Pinpoint the cell where the given text exists, returning its [x, y] midpoint coordinate. 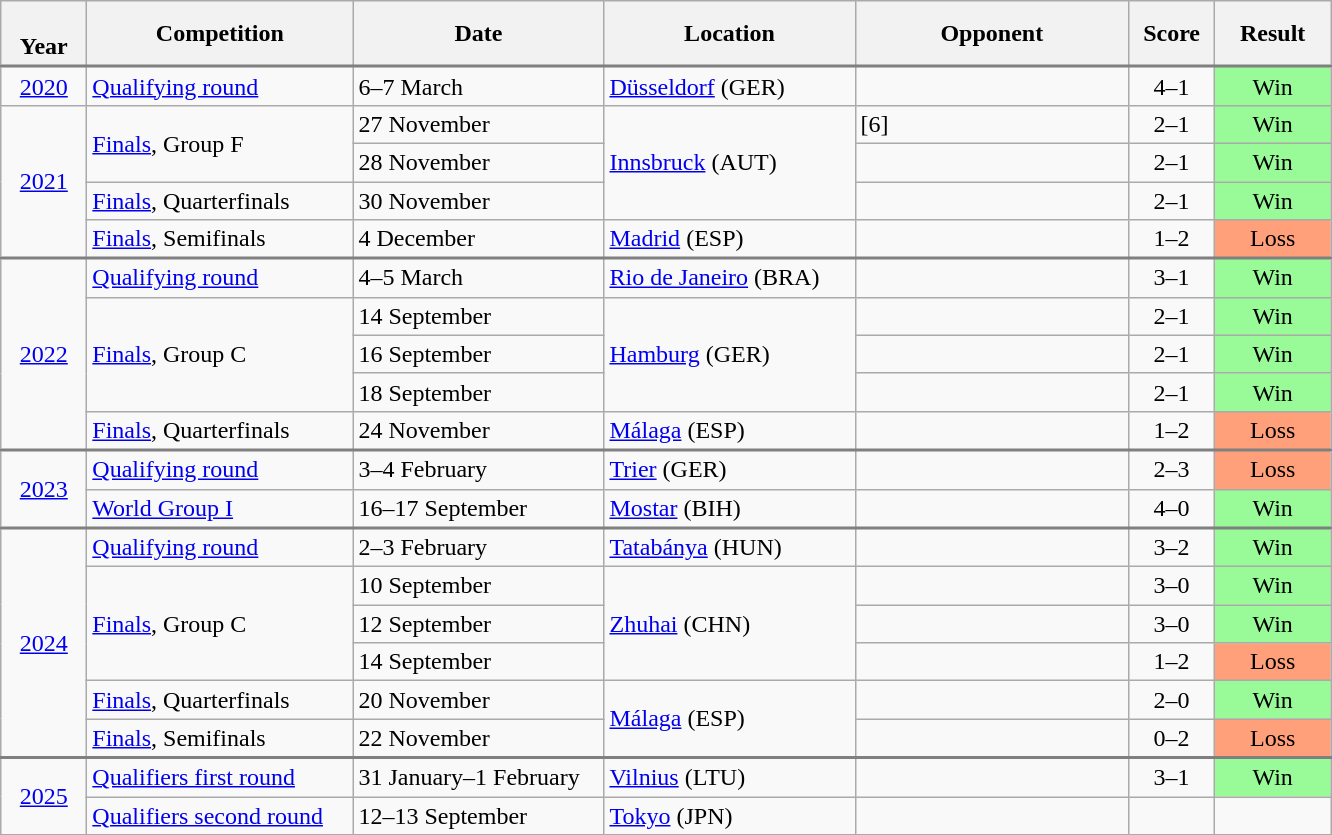
Rio de Janeiro (BRA) [730, 278]
2–3 [1172, 470]
2020 [44, 86]
12 September [478, 624]
Competition [220, 34]
0–2 [1172, 738]
30 November [478, 201]
20 November [478, 700]
16–17 September [478, 508]
6–7 March [478, 86]
10 September [478, 586]
22 November [478, 738]
Qualifiers second round [220, 815]
18 September [478, 392]
Trier (GER) [730, 470]
Qualifiers first round [220, 778]
2021 [44, 182]
4–1 [1172, 86]
2024 [44, 643]
Düsseldorf (GER) [730, 86]
Vilnius (LTU) [730, 778]
4–5 March [478, 278]
28 November [478, 162]
Finals, Group F [220, 143]
Tatabánya (HUN) [730, 548]
Location [730, 34]
[6] [992, 124]
Tokyo (JPN) [730, 815]
12–13 September [478, 815]
4 December [478, 240]
Opponent [992, 34]
2025 [44, 796]
27 November [478, 124]
3–2 [1172, 548]
2–0 [1172, 700]
4–0 [1172, 508]
Madrid (ESP) [730, 240]
Year [44, 34]
Date [478, 34]
2–3 February [478, 548]
16 September [478, 354]
Zhuhai (CHN) [730, 624]
3–4 February [478, 470]
Innsbruck (AUT) [730, 162]
Score [1172, 34]
Hamburg (GER) [730, 354]
31 January–1 February [478, 778]
24 November [478, 430]
World Group I [220, 508]
2022 [44, 354]
2023 [44, 489]
Result [1273, 34]
Mostar (BIH) [730, 508]
